Search for the cell housing the specified text and yield its [x, y] center coordinate. 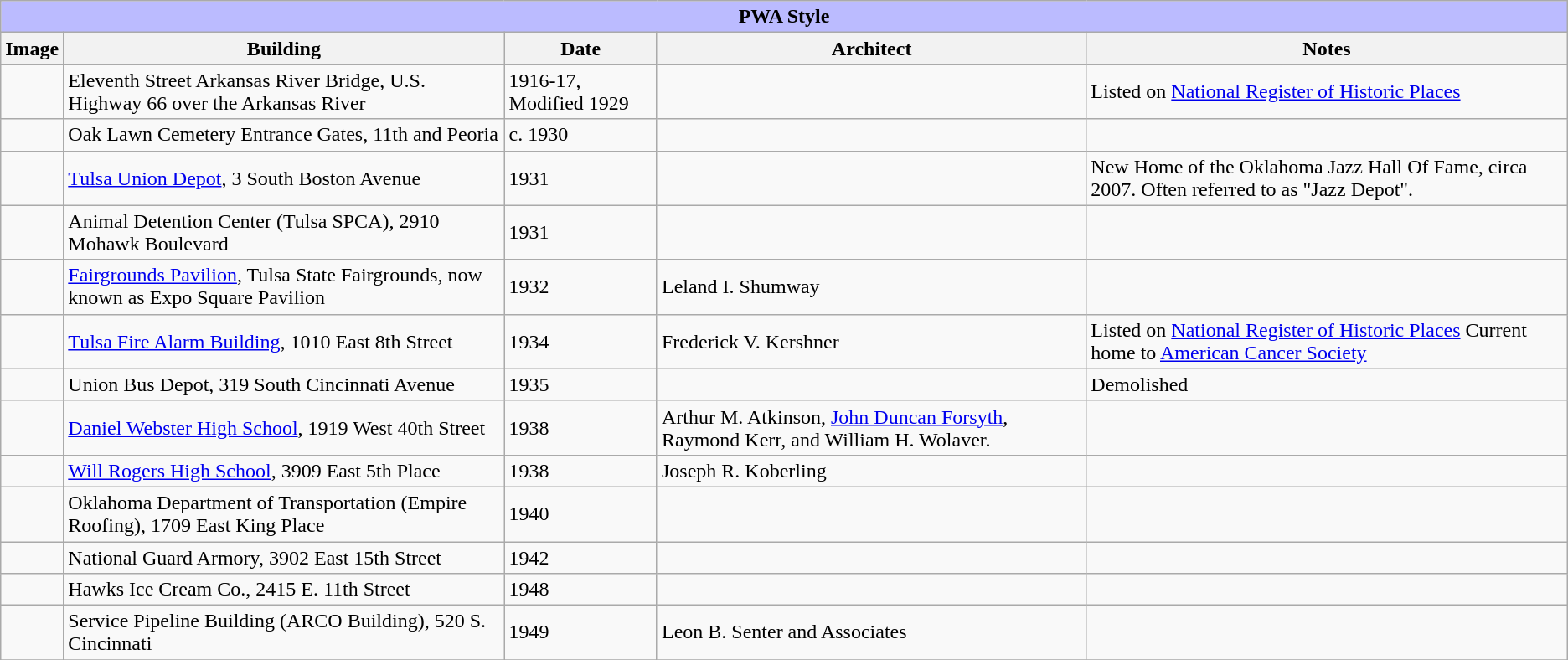
Hawks Ice Cream Co., 2415 E. 11th Street [284, 590]
c. 1930 [580, 135]
Daniel Webster High School, 1919 West 40th Street [284, 427]
1948 [580, 590]
Eleventh Street Arkansas River Bridge, U.S. Highway 66 over the Arkansas River [284, 92]
1916-17, Modified 1929 [580, 92]
Joseph R. Koberling [871, 471]
Leon B. Senter and Associates [871, 633]
Frederick V. Kershner [871, 342]
National Guard Armory, 3902 East 15th Street [284, 557]
1949 [580, 633]
Union Bus Depot, 319 South Cincinnati Avenue [284, 384]
Listed on National Register of Historic Places Current home to American Cancer Society [1327, 342]
Arthur M. Atkinson, John Duncan Forsyth, Raymond Kerr, and William H. Wolaver. [871, 427]
Fairgrounds Pavilion, Tulsa State Fairgrounds, now known as Expo Square Pavilion [284, 286]
Architect [871, 49]
Tulsa Fire Alarm Building, 1010 East 8th Street [284, 342]
Leland I. Shumway [871, 286]
Will Rogers High School, 3909 East 5th Place [284, 471]
Oklahoma Department of Transportation (Empire Roofing), 1709 East King Place [284, 514]
1934 [580, 342]
Image [32, 49]
1942 [580, 557]
Oak Lawn Cemetery Entrance Gates, 11th and Peoria [284, 135]
1932 [580, 286]
Listed on National Register of Historic Places [1327, 92]
1940 [580, 514]
Service Pipeline Building (ARCO Building), 520 S. Cincinnati [284, 633]
Notes [1327, 49]
Date [580, 49]
Demolished [1327, 384]
Tulsa Union Depot, 3 South Boston Avenue [284, 178]
New Home of the Oklahoma Jazz Hall Of Fame, circa 2007. Often referred to as "Jazz Depot". [1327, 178]
Building [284, 49]
PWA Style [784, 17]
1935 [580, 384]
Animal Detention Center (Tulsa SPCA), 2910 Mohawk Boulevard [284, 233]
